Return the [X, Y] coordinate for the center point of the cell that contains the specified text.  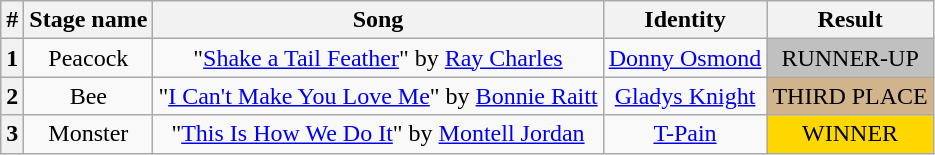
THIRD PLACE [850, 96]
Identity [685, 20]
1 [12, 58]
Monster [88, 134]
WINNER [850, 134]
Song [378, 20]
"I Can't Make You Love Me" by Bonnie Raitt [378, 96]
3 [12, 134]
# [12, 20]
2 [12, 96]
Result [850, 20]
Bee [88, 96]
Donny Osmond [685, 58]
T-Pain [685, 134]
RUNNER-UP [850, 58]
"Shake a Tail Feather" by Ray Charles [378, 58]
Peacock [88, 58]
"This Is How We Do It" by Montell Jordan [378, 134]
Stage name [88, 20]
Gladys Knight [685, 96]
